Return the (x, y) coordinate for the center point of the cell that contains the specified text.  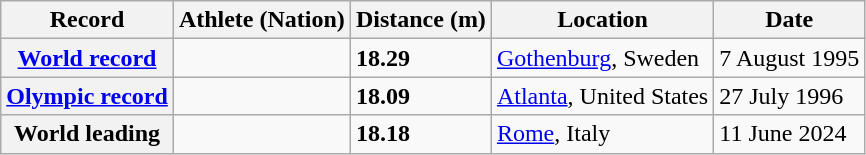
Gothenburg, Sweden (602, 58)
11 June 2024 (790, 134)
Olympic record (88, 96)
18.29 (420, 58)
Date (790, 20)
Atlanta, United States (602, 96)
Distance (m) (420, 20)
Record (88, 20)
World leading (88, 134)
18.09 (420, 96)
Athlete (Nation) (262, 20)
27 July 1996 (790, 96)
7 August 1995 (790, 58)
World record (88, 58)
Location (602, 20)
18.18 (420, 134)
Rome, Italy (602, 134)
